Scan for the cell matching the given text and deliver its (X, Y) coordinate at center. 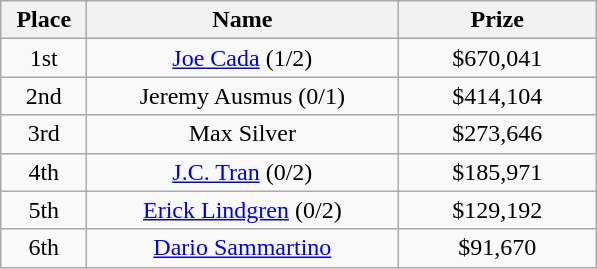
Joe Cada (1/2) (242, 58)
2nd (44, 96)
$414,104 (498, 96)
6th (44, 248)
Erick Lindgren (0/2) (242, 210)
$129,192 (498, 210)
J.C. Tran (0/2) (242, 172)
$670,041 (498, 58)
5th (44, 210)
Jeremy Ausmus (0/1) (242, 96)
3rd (44, 134)
Place (44, 20)
Prize (498, 20)
$91,670 (498, 248)
$185,971 (498, 172)
Max Silver (242, 134)
Dario Sammartino (242, 248)
1st (44, 58)
$273,646 (498, 134)
Name (242, 20)
4th (44, 172)
